Determine the [x, y] coordinate at the center of the cell enclosing the given text.  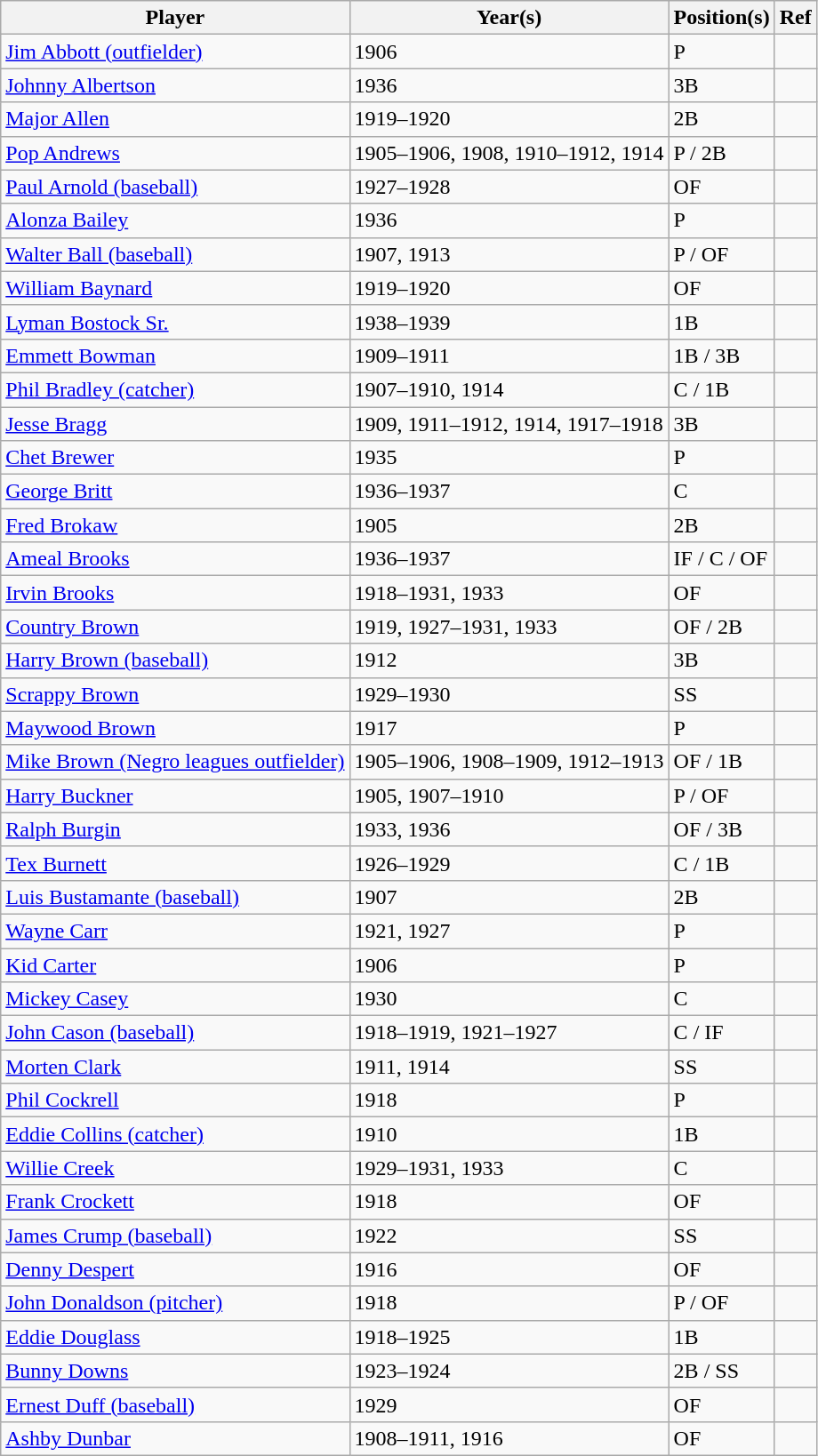
1905 [509, 525]
1935 [509, 458]
1908–1911, 1916 [509, 1438]
1910 [509, 1134]
Eddie Douglass [175, 1337]
1930 [509, 999]
Player [175, 18]
Johnny Albertson [175, 85]
1922 [509, 1236]
Jim Abbott (outfielder) [175, 52]
1912 [509, 660]
P / 2B [722, 153]
1938–1939 [509, 322]
Harry Buckner [175, 796]
John Donaldson (pitcher) [175, 1303]
James Crump (baseball) [175, 1236]
Kid Carter [175, 964]
Country Brown [175, 627]
1907–1910, 1914 [509, 389]
Pop Andrews [175, 153]
John Cason (baseball) [175, 1033]
1926–1929 [509, 863]
1911, 1914 [509, 1067]
OF / 3B [722, 829]
Major Allen [175, 119]
Scrappy Brown [175, 694]
1927–1928 [509, 187]
1933, 1936 [509, 829]
Mike Brown (Negro leagues outfielder) [175, 762]
Ashby Dunbar [175, 1438]
Jesse Bragg [175, 424]
Mickey Casey [175, 999]
1907, 1913 [509, 254]
Morten Clark [175, 1067]
Phil Cockrell [175, 1100]
Walter Ball (baseball) [175, 254]
Irvin Brooks [175, 593]
Alonza Bailey [175, 220]
Fred Brokaw [175, 525]
Ref [795, 18]
1929–1931, 1933 [509, 1168]
1907 [509, 897]
Eddie Collins (catcher) [175, 1134]
Wayne Carr [175, 931]
C / IF [722, 1033]
1917 [509, 728]
Bunny Downs [175, 1371]
Chet Brewer [175, 458]
1918–1925 [509, 1337]
Willie Creek [175, 1168]
1918–1931, 1933 [509, 593]
Emmett Bowman [175, 356]
Maywood Brown [175, 728]
Paul Arnold (baseball) [175, 187]
George Britt [175, 492]
Position(s) [722, 18]
Phil Bradley (catcher) [175, 389]
2B / SS [722, 1371]
1921, 1927 [509, 931]
OF / 2B [722, 627]
Ernest Duff (baseball) [175, 1404]
1905–1906, 1908–1909, 1912–1913 [509, 762]
1909–1911 [509, 356]
1905–1906, 1908, 1910–1912, 1914 [509, 153]
1923–1924 [509, 1371]
Denny Despert [175, 1269]
IF / C / OF [722, 559]
1929 [509, 1404]
Year(s) [509, 18]
Frank Crockett [175, 1202]
William Baynard [175, 288]
Ralph Burgin [175, 829]
1919, 1927–1931, 1933 [509, 627]
Luis Bustamante (baseball) [175, 897]
OF / 1B [722, 762]
1918–1919, 1921–1927 [509, 1033]
Tex Burnett [175, 863]
Harry Brown (baseball) [175, 660]
1905, 1907–1910 [509, 796]
1909, 1911–1912, 1914, 1917–1918 [509, 424]
1B / 3B [722, 356]
1929–1930 [509, 694]
Ameal Brooks [175, 559]
Lyman Bostock Sr. [175, 322]
1916 [509, 1269]
